Extract the [x, y] coordinate from the center of the cell holding the provided text.  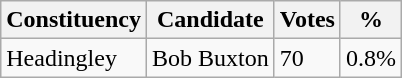
70 [307, 58]
Bob Buxton [210, 58]
Headingley [74, 58]
0.8% [370, 58]
Votes [307, 20]
% [370, 20]
Candidate [210, 20]
Constituency [74, 20]
